From the cell containing the given text, extract its center point as [x, y] coordinate. 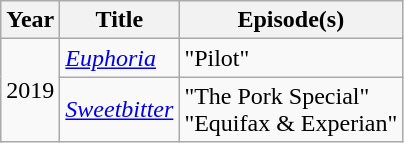
Title [120, 20]
"Pilot" [291, 58]
Euphoria [120, 58]
Episode(s) [291, 20]
2019 [30, 90]
Sweetbitter [120, 110]
"The Pork Special""Equifax & Experian" [291, 110]
Year [30, 20]
